Extract the (X, Y) coordinate from the center of the cell holding the provided text.  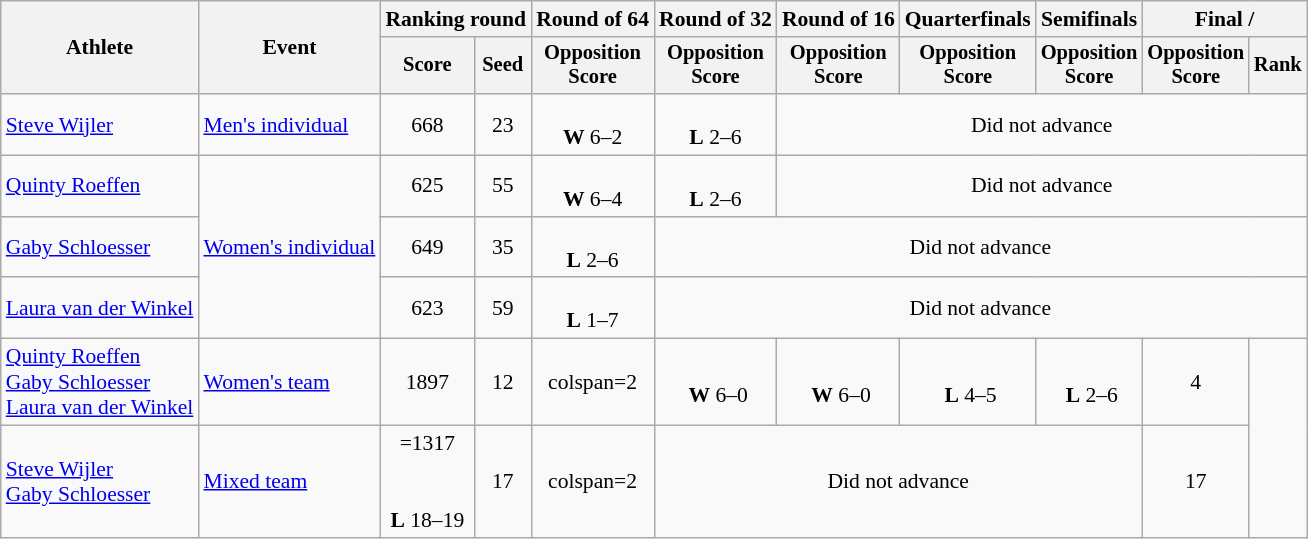
Final / (1224, 19)
Quinty RoeffenGaby SchloesserLaura van der Winkel (100, 382)
Seed (502, 66)
Round of 16 (838, 19)
W 6–4 (592, 186)
35 (502, 248)
668 (427, 124)
Ranking round (456, 19)
Rank (1278, 66)
59 (502, 308)
W 6–2 (592, 124)
L 1–7 (592, 308)
623 (427, 308)
Round of 32 (716, 19)
12 (502, 382)
Semifinals (1090, 19)
L 4–5 (968, 382)
55 (502, 186)
4 (1196, 382)
Women's individual (289, 248)
Steve Wijler (100, 124)
Mixed team (289, 482)
Score (427, 66)
Quarterfinals (968, 19)
625 (427, 186)
Laura van der Winkel (100, 308)
649 (427, 248)
Athlete (100, 48)
1897 (427, 382)
Gaby Schloesser (100, 248)
Men's individual (289, 124)
Steve WijlerGaby Schloesser (100, 482)
Quinty Roeffen (100, 186)
=1317 L 18–19 (427, 482)
Round of 64 (592, 19)
Women's team (289, 382)
23 (502, 124)
Event (289, 48)
